Return the (x, y) coordinate for the center point of the cell that contains the specified text.  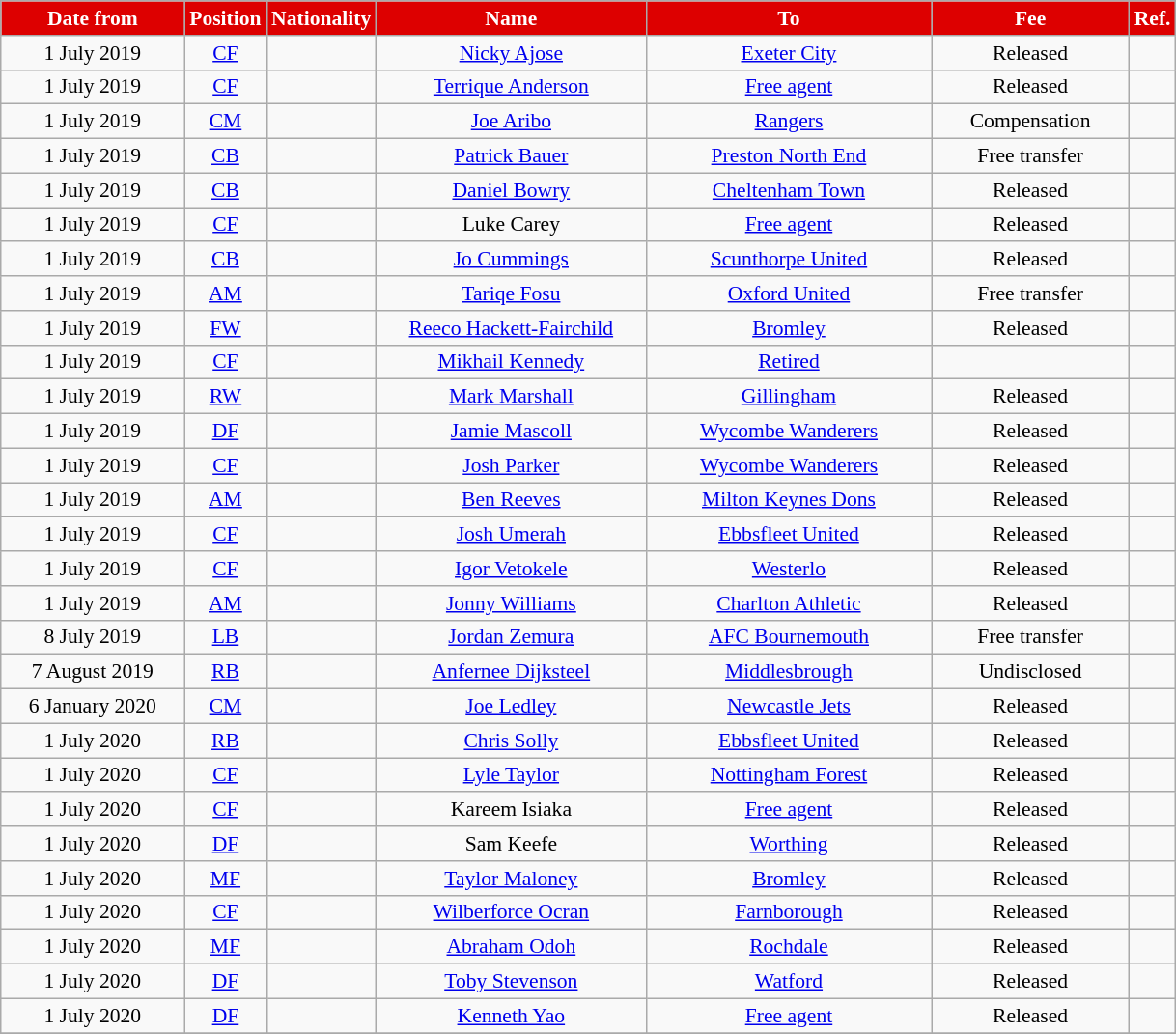
Mikhail Kennedy (511, 362)
Westerlo (788, 569)
Farnborough (788, 912)
Toby Stevenson (511, 982)
Jordan Zemura (511, 637)
Fee (1031, 18)
Rochdale (788, 947)
Nottingham Forest (788, 775)
Daniel Bowry (511, 190)
Rangers (788, 122)
Milton Keynes Dons (788, 500)
Josh Parker (511, 465)
Date from (93, 18)
Wilberforce Ocran (511, 912)
Newcastle Jets (788, 707)
AFC Bournemouth (788, 637)
Ref. (1153, 18)
Retired (788, 362)
Abraham Odoh (511, 947)
Oxford United (788, 293)
Joe Aribo (511, 122)
Tariqe Fosu (511, 293)
Worthing (788, 844)
Taylor Maloney (511, 879)
Chris Solly (511, 741)
Watford (788, 982)
Nicky Ajose (511, 53)
Compensation (1031, 122)
To (788, 18)
Lyle Taylor (511, 775)
Exeter City (788, 53)
Charlton Athletic (788, 603)
Patrick Bauer (511, 156)
Mark Marshall (511, 397)
Undisclosed (1031, 672)
Position (226, 18)
8 July 2019 (93, 637)
Jonny Williams (511, 603)
6 January 2020 (93, 707)
Gillingham (788, 397)
Scunthorpe United (788, 260)
Reeco Hackett-Fairchild (511, 328)
Ben Reeves (511, 500)
Preston North End (788, 156)
Anfernee Dijksteel (511, 672)
Middlesbrough (788, 672)
Kenneth Yao (511, 1016)
Igor Vetokele (511, 569)
7 August 2019 (93, 672)
Jamie Mascoll (511, 432)
FW (226, 328)
Nationality (321, 18)
RW (226, 397)
Cheltenham Town (788, 190)
Joe Ledley (511, 707)
Josh Umerah (511, 535)
Name (511, 18)
Kareem Isiaka (511, 810)
Terrique Anderson (511, 87)
Sam Keefe (511, 844)
LB (226, 637)
Luke Carey (511, 225)
Jo Cummings (511, 260)
